Return [x, y] of the center of cell containing provided text 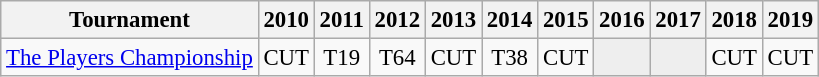
2010 [286, 20]
2019 [790, 20]
T38 [510, 58]
The Players Championship [130, 58]
2011 [342, 20]
2015 [566, 20]
2012 [397, 20]
2016 [622, 20]
2014 [510, 20]
2018 [734, 20]
T19 [342, 58]
2017 [678, 20]
Tournament [130, 20]
2013 [453, 20]
T64 [397, 58]
